Pinpoint the cell where the given text exists, returning its (X, Y) midpoint coordinate. 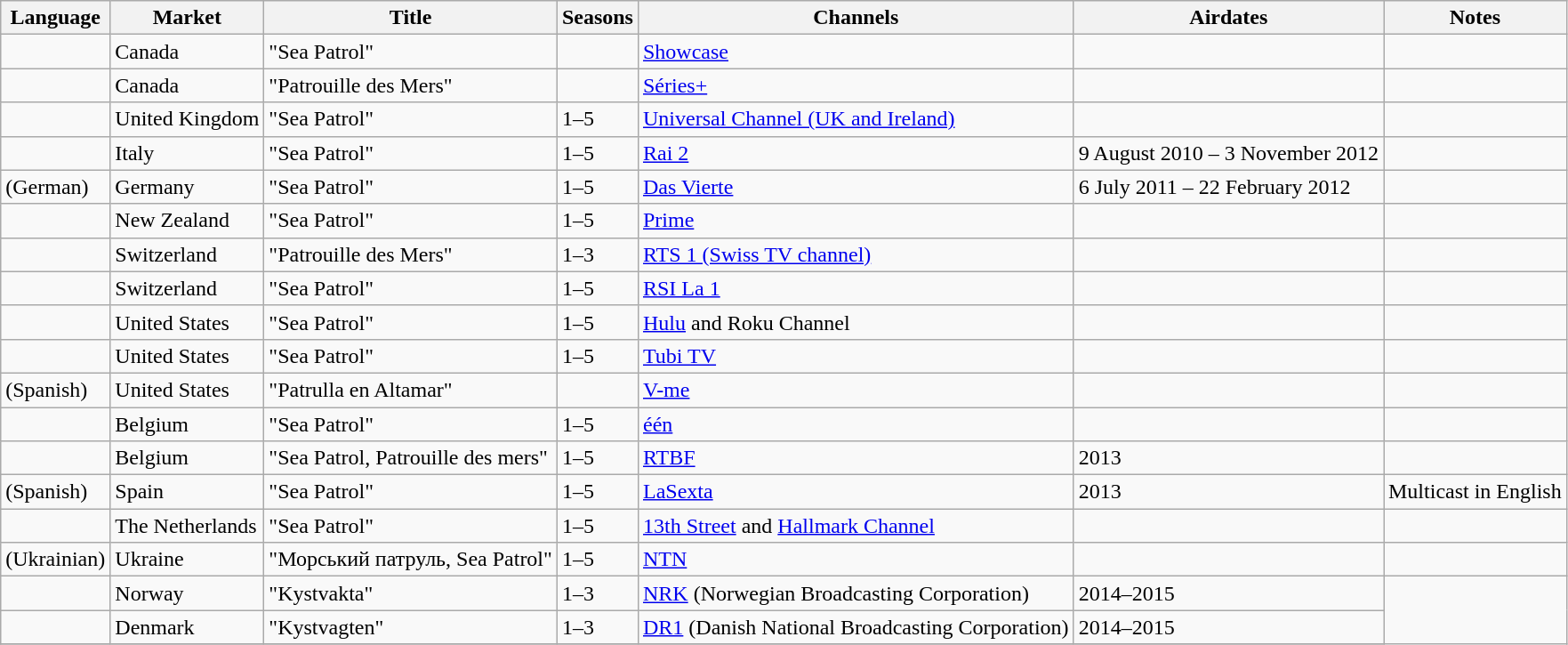
Séries+ (856, 85)
Language (55, 18)
Hulu and Roku Channel (856, 322)
Italy (187, 153)
één (856, 424)
LaSexta (856, 492)
Prime (856, 221)
NRK (Norwegian Broadcasting Corporation) (856, 593)
Tubi TV (856, 356)
RTBF (856, 458)
Market (187, 18)
V-me (856, 390)
Norway (187, 593)
Multicast in English (1476, 492)
(German) (55, 187)
Airdates (1228, 18)
New Zealand (187, 221)
Showcase (856, 52)
DR1 (Danish National Broadcasting Corporation) (856, 627)
Channels (856, 18)
Seasons (598, 18)
(Ukrainian) (55, 560)
13th Street and Hallmark Channel (856, 526)
RTS 1 (Swiss TV channel) (856, 254)
6 July 2011 – 22 February 2012 (1228, 187)
Notes (1476, 18)
9 August 2010 – 3 November 2012 (1228, 153)
Denmark (187, 627)
"Sea Patrol, Patrouille des mers" (411, 458)
"Kystvagten" (411, 627)
"Kystvakta" (411, 593)
Universal Channel (UK and Ireland) (856, 119)
Germany (187, 187)
Ukraine (187, 560)
"Морський патруль, Sea Patrol" (411, 560)
The Netherlands (187, 526)
United Kingdom (187, 119)
RSI La 1 (856, 288)
Das Vierte (856, 187)
NTN (856, 560)
"Patrulla en Altamar" (411, 390)
Rai 2 (856, 153)
Title (411, 18)
Spain (187, 492)
